For the text-containing cell, return its midpoint in (X, Y) coordinate format. 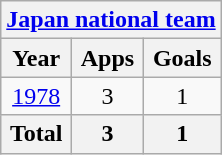
Japan national team (111, 20)
Apps (108, 58)
Goals (182, 58)
Total (36, 134)
Year (36, 58)
1978 (36, 96)
